Pinpoint the cell where the given text exists, returning its [X, Y] midpoint coordinate. 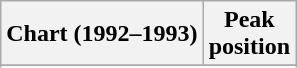
Peakposition [249, 34]
Chart (1992–1993) [102, 34]
